Scan for the cell matching the given text and deliver its (X, Y) coordinate at center. 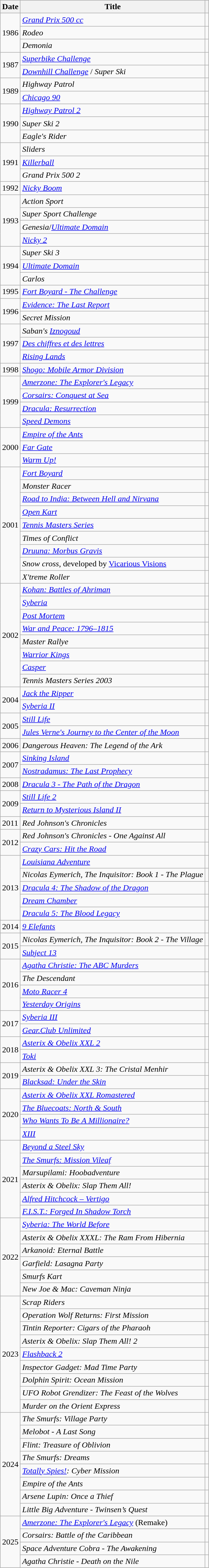
Amerzone: The Explorer's Legacy (113, 383)
Nicky Boom (113, 188)
Highway Patrol 2 (113, 110)
Syberia II (113, 706)
Yesterday Origins (113, 1004)
Des chiffres et des lettres (113, 343)
1987 (10, 65)
2011 (10, 823)
Speed Demons (113, 421)
Evidence: The Last Report (113, 305)
The Smurfs: Dreams (113, 1458)
Super Ski 2 (113, 123)
Rodeo (113, 33)
Asterix & Obelix XXXL: The Ram From Hibernia (113, 1238)
2013 (10, 888)
The Bluecoats: North & South (113, 1108)
Sliders (113, 149)
2020 (10, 1114)
2002 (10, 635)
XIII (113, 1134)
Gear.Club Unlimited (113, 1030)
The Smurfs: Mission Vileaf (113, 1160)
Rising Lands (113, 356)
Who Wants To Be A Millionaire? (113, 1121)
Toki (113, 1056)
2005 (10, 726)
Monster Racer (113, 486)
Fort Boyard (113, 473)
1990 (10, 123)
Red Johnson's Chronicles - One Against All (113, 836)
9 Elefants (113, 926)
Subject 13 (113, 952)
2015 (10, 946)
Crazy Cars: Hit the Road (113, 849)
UFO Robot Grendizer: The Feast of the Wolves (113, 1393)
Times of Conflict (113, 538)
Murder on the Orient Express (113, 1406)
X'treme Roller (113, 577)
2000 (10, 447)
1998 (10, 369)
Dream Chamber (113, 901)
Jack the Ripper (113, 693)
Date (10, 7)
Far Gate (113, 447)
Still Life 2 (113, 797)
Highway Patrol (113, 84)
Flashback 2 (113, 1354)
F.I.S.T.: Forged In Shadow Torch (113, 1212)
Blacksad: Under the Skin (113, 1082)
Ultimate Domain (113, 266)
Asterix & Obelix XXL 3: The Cristal Menhir (113, 1069)
Fort Boyard - The Challenge (113, 292)
Arkanoid: Eternal Battle (113, 1250)
Killerball (113, 162)
Nicky 2 (113, 240)
Alfred Hitchcock – Vertigo (113, 1198)
Superbike Challenge (113, 59)
2021 (10, 1179)
Amerzone: The Explorer's Legacy (Remake) (113, 1522)
Space Adventure Cobra - The Awakening (113, 1548)
Snow cross, developed by Vicarious Visions (113, 564)
2025 (10, 1542)
Tennis Masters Series 2003 (113, 680)
Casper (113, 667)
Nicolas Eymerich, The Inquisitor: Book 2 - The Village (113, 939)
Warm Up! (113, 460)
2023 (10, 1354)
Flint: Treasure of Oblivion (113, 1445)
Melobot - A Last Song (113, 1432)
Warrior Kings (113, 654)
Nostradamus: The Last Prophecy (113, 771)
Dolphin Spirit: Ocean Mission (113, 1380)
2014 (10, 926)
2008 (10, 784)
2017 (10, 1024)
Arsene Lupin: Once a Thief (113, 1497)
Louisiana Adventure (113, 862)
Moto Racer 4 (113, 991)
Return to Mysterious Island II (113, 810)
1986 (10, 33)
1996 (10, 311)
2022 (10, 1257)
2018 (10, 1050)
Little Big Adventure - Twinsen’s Quest (113, 1509)
1994 (10, 266)
Inspector Gadget: Mad Time Party (113, 1367)
2019 (10, 1076)
1989 (10, 91)
Road to India: Between Hell and Nirvana (113, 499)
Downhill Challenge / Super Ski (113, 71)
Beyond a Steel Sky (113, 1147)
Marsupilami: Hoobadventure (113, 1173)
Super Sport Challenge (113, 214)
Secret Mission (113, 318)
Nicolas Eymerich, The Inquisitor: Book 1 - The Plague (113, 875)
Asterix & Obelix: Slap Them All! (113, 1185)
Smurfs Kart (113, 1276)
Genesia/Ultimate Domain (113, 227)
Still Life (113, 719)
2001 (10, 525)
Corsairs: Battle of the Caribbean (113, 1535)
Eagle's Rider (113, 136)
Operation Wolf Returns: First Mission (113, 1315)
Corsairs: Conquest at Sea (113, 395)
Grand Prix 500 cc (113, 20)
Syberia III (113, 1017)
Sinking Island (113, 758)
2009 (10, 804)
2006 (10, 745)
Master Rallye (113, 642)
War and Peace: 1796–1815 (113, 629)
Post Mortem (113, 616)
Asterix & Obelix XXL Romastered (113, 1095)
Druuna: Morbus Gravis (113, 551)
Demonia (113, 46)
2016 (10, 985)
1993 (10, 221)
Asterix & Obelix XXL 2 (113, 1043)
2004 (10, 700)
Kohan: Battles of Ahriman (113, 590)
The Descendant (113, 978)
Dracula 3 - The Path of the Dragon (113, 784)
Title (113, 7)
1997 (10, 343)
Dracula 4: The Shadow of the Dragon (113, 888)
Syberia: The World Before (113, 1225)
Syberia (113, 603)
Dracula 5: The Blood Legacy (113, 914)
Asterix & Obelix: Slap Them All! 2 (113, 1341)
Garfield: Lasagna Party (113, 1263)
1999 (10, 402)
Grand Prix 500 2 (113, 175)
1995 (10, 292)
2012 (10, 842)
The Smurfs: Village Party (113, 1419)
Red Johnson's Chronicles (113, 823)
1992 (10, 188)
Chicago 90 (113, 97)
Scrap Riders (113, 1302)
Open Kart (113, 512)
Dangerous Heaven: The Legend of the Ark (113, 745)
Tennis Masters Series (113, 525)
Agatha Christie: The ABC Murders (113, 965)
Agatha Christie - Death on the Nile (113, 1561)
Saban's Iznogoud (113, 330)
Super Ski 3 (113, 253)
New Joe & Mac: Caveman Ninja (113, 1289)
Dracula: Resurrection (113, 408)
Totally Spies!: Cyber Mission (113, 1471)
1991 (10, 162)
Carlos (113, 279)
2007 (10, 764)
Tintin Reporter: Cigars of the Pharaoh (113, 1328)
2024 (10, 1464)
Action Sport (113, 201)
Shogo: Mobile Armor Division (113, 369)
Jules Verne's Journey to the Center of the Moon (113, 732)
